Pinpoint the cell where the given text exists, returning its (X, Y) midpoint coordinate. 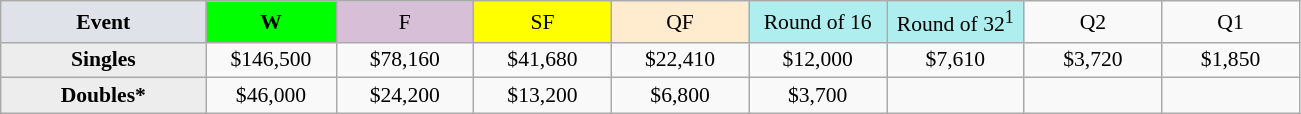
$24,200 (405, 96)
$41,680 (543, 60)
$1,850 (1231, 60)
Doubles* (104, 96)
Singles (104, 60)
Event (104, 22)
$6,800 (680, 96)
Q2 (1093, 22)
W (271, 22)
SF (543, 22)
$22,410 (680, 60)
Round of 16 (818, 22)
$13,200 (543, 96)
$7,610 (955, 60)
$146,500 (271, 60)
Round of 321 (955, 22)
Q1 (1231, 22)
$3,720 (1093, 60)
$46,000 (271, 96)
F (405, 22)
$3,700 (818, 96)
QF (680, 22)
$12,000 (818, 60)
$78,160 (405, 60)
